Output the (x, y) coordinate of the center of the cell containing the given text.  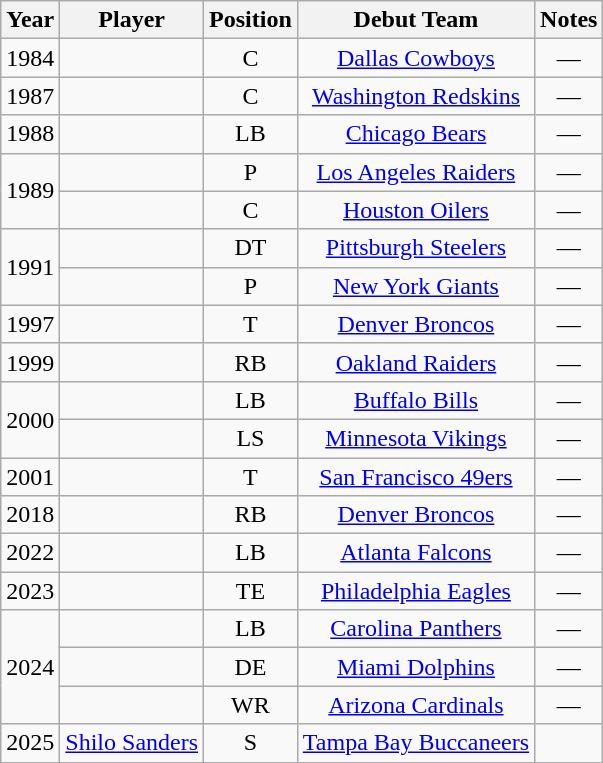
Miami Dolphins (416, 667)
S (251, 743)
2023 (30, 591)
2001 (30, 477)
Arizona Cardinals (416, 705)
Los Angeles Raiders (416, 172)
Buffalo Bills (416, 400)
Year (30, 20)
Notes (569, 20)
2024 (30, 667)
New York Giants (416, 286)
1999 (30, 362)
Atlanta Falcons (416, 553)
Pittsburgh Steelers (416, 248)
Washington Redskins (416, 96)
LS (251, 438)
1988 (30, 134)
WR (251, 705)
Carolina Panthers (416, 629)
2025 (30, 743)
Shilo Sanders (132, 743)
Tampa Bay Buccaneers (416, 743)
Dallas Cowboys (416, 58)
2018 (30, 515)
Oakland Raiders (416, 362)
Position (251, 20)
San Francisco 49ers (416, 477)
2022 (30, 553)
1989 (30, 191)
Chicago Bears (416, 134)
2000 (30, 419)
Philadelphia Eagles (416, 591)
Minnesota Vikings (416, 438)
Houston Oilers (416, 210)
DE (251, 667)
Player (132, 20)
1987 (30, 96)
TE (251, 591)
1991 (30, 267)
Debut Team (416, 20)
1984 (30, 58)
1997 (30, 324)
DT (251, 248)
